Provide the [X, Y] coordinate of the cell's center where the given text is located.  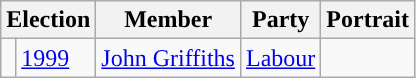
Member [168, 20]
Election [48, 20]
Labour [280, 58]
John Griffiths [168, 58]
Portrait [368, 20]
1999 [56, 58]
Party [280, 20]
